Scan for the cell matching the given text and deliver its (x, y) coordinate at center. 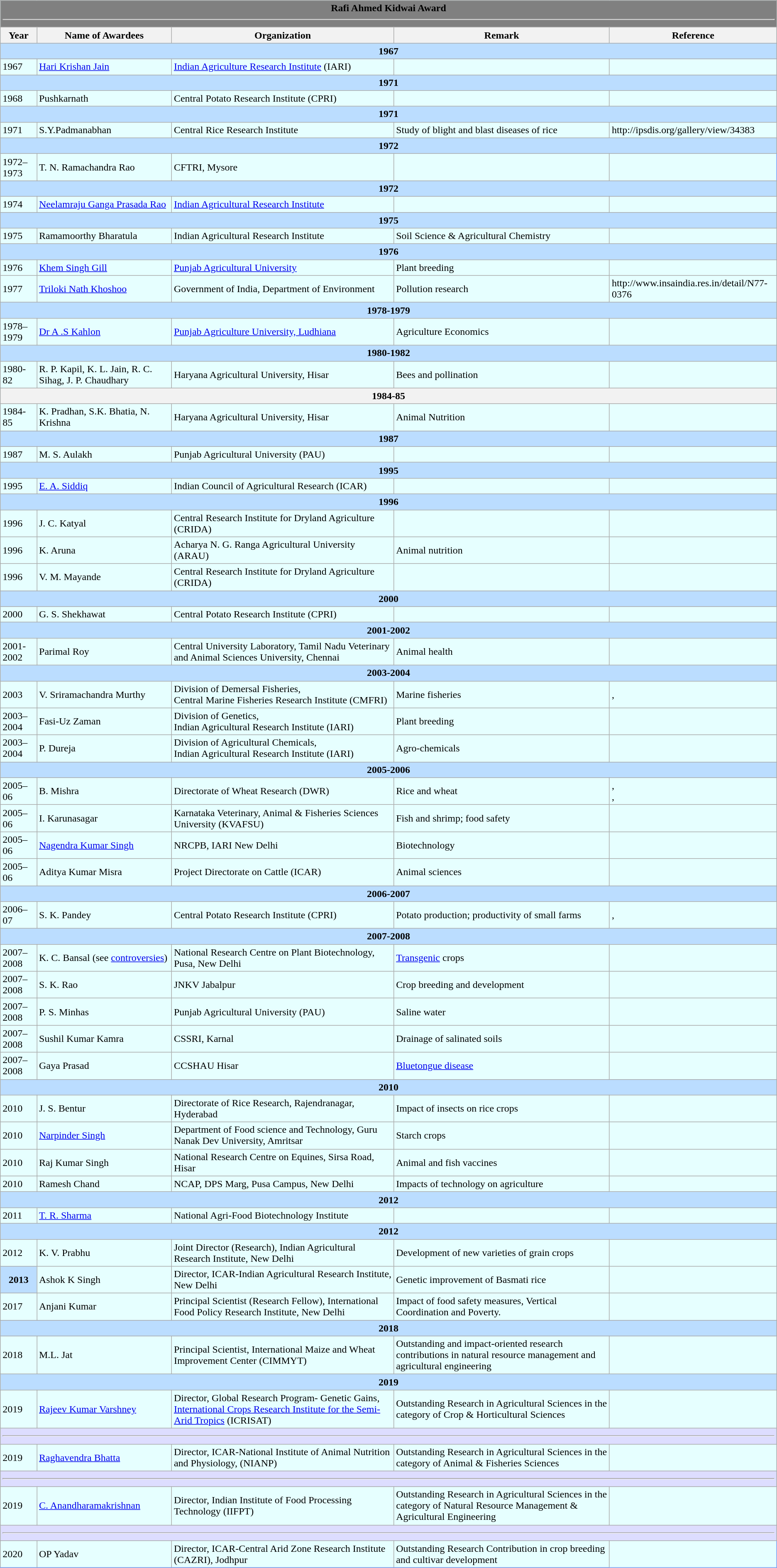
http://www.insaindia.res.in/detail/N77-0376 (693, 289)
Director, ICAR-National Institute of Animal Nutrition and Physiology, (NIANP) (282, 1457)
2013 (19, 1280)
Parimal Roy (104, 651)
Indian Agriculture Research Institute (IARI) (282, 67)
Pollution research (502, 289)
Rice and wheat (502, 791)
Punjab Agricultural University (282, 268)
2005-2006 (388, 770)
Joint Director (Research), Indian Agricultural Research Institute, New Delhi (282, 1252)
V. Sriramachandra Murthy (104, 695)
1978-1979 (388, 310)
Triloki Nath Khoshoo (104, 289)
I. Karunasagar (104, 818)
Animal Nutrition (502, 417)
Agro-chemicals (502, 749)
Ramamoorthy Bharatula (104, 236)
P. Dureja (104, 749)
B. Mishra (104, 791)
K. C. Bansal (see controversies) (104, 958)
Animal and fish vaccines (502, 1163)
V. M. Mayande (104, 578)
2011 (19, 1215)
C. Anandharamakrishnan (104, 1506)
JNKV Jabalpur (282, 985)
2006-2007 (388, 893)
2003 (19, 695)
Outstanding Research in Agricultural Sciences in the category of Animal & Fisheries Sciences (502, 1457)
Impacts of technology on agriculture (502, 1184)
Study of blight and blast diseases of rice (502, 130)
Department of Food science and Technology, Guru Nanak Dev University, Amritsar (282, 1135)
Division of Genetics,Indian Agricultural Research Institute (IARI) (282, 721)
Transgenic crops (502, 958)
Director, Indian Institute of Food Processing Technology (IIFPT) (282, 1506)
K. Pradhan, S.K. Bhatia, N. Krishna (104, 417)
Fish and shrimp; food safety (502, 818)
Division of Demersal Fisheries,Central Marine Fisheries Research Institute (CMFRI) (282, 695)
Bees and pollination (502, 374)
T. N. Ramachandra Rao (104, 167)
Anjani Kumar (104, 1307)
Dr A .S Kahlon (104, 332)
1980-1982 (388, 353)
National Research Centre on Equines, Sirsa Road, Hisar (282, 1163)
Organization (282, 35)
Biotechnology (502, 845)
Reference (693, 35)
Soil Science & Agricultural Chemistry (502, 236)
2006–07 (19, 915)
Division of Agricultural Chemicals,Indian Agricultural Research Institute (IARI) (282, 749)
CCSHAU Hisar (282, 1066)
Outstanding and impact-oriented research contributions in natural resource management and agricultural engineering (502, 1355)
,, (693, 791)
Animal health (502, 651)
Directorate of Wheat Research (DWR) (282, 791)
Karnataka Veterinary, Animal & Fisheries Sciences University (KVAFSU) (282, 818)
Fasi-Uz Zaman (104, 721)
Government of India, Department of Environment (282, 289)
Development of new varieties of grain crops (502, 1252)
1978–1979 (19, 332)
T. R. Sharma (104, 1215)
Outstanding Research in Agricultural Sciences in the category of Crop & Horticultural Sciences (502, 1409)
Central University Laboratory, Tamil Nadu Veterinary and Animal Sciences University, Chennai (282, 651)
K. V. Prabhu (104, 1252)
Sushil Kumar Kamra (104, 1039)
Animal sciences (502, 872)
Impact of food safety measures, Vertical Coordination and Poverty. (502, 1307)
Year (19, 35)
Starch crops (502, 1135)
Indian Council of Agricultural Research (ICAR) (282, 486)
Gaya Prasad (104, 1066)
Bluetongue disease (502, 1066)
Khem Singh Gill (104, 268)
National Agri-Food Biotechnology Institute (282, 1215)
J. S. Bentur (104, 1109)
K. Aruna (104, 550)
Principal Scientist, International Maize and Wheat Improvement Center (CIMMYT) (282, 1355)
2017 (19, 1307)
Rafi Ahmed Kidwai Award (388, 14)
2003-2004 (388, 673)
Genetic improvement of Basmati rice (502, 1280)
Animal nutrition (502, 550)
Central Rice Research Institute (282, 130)
Raj Kumar Singh (104, 1163)
Remark (502, 35)
Outstanding Research in Agricultural Sciences in the category of Natural Resource Management & Agricultural Engineering (502, 1506)
S. K. Pandey (104, 915)
1980-82 (19, 374)
http://ipsdis.org/gallery/view/34383 (693, 130)
1968 (19, 98)
Saline water (502, 1012)
National Research Centre on Plant Biotechnology, Pusa, New Delhi (282, 958)
S. K. Rao (104, 985)
1977 (19, 289)
Director, ICAR-Indian Agricultural Research Institute, New Delhi (282, 1280)
2007-2008 (388, 936)
G. S. Shekhawat (104, 615)
Hari Krishan Jain (104, 67)
Acharya N. G. Ranga Agricultural University (ARAU) (282, 550)
Marine fisheries (502, 695)
Aditya Kumar Misra (104, 872)
Ashok K Singh (104, 1280)
Ramesh Chand (104, 1184)
Project Directorate on Cattle (ICAR) (282, 872)
Agriculture Economics (502, 332)
Crop breeding and development (502, 985)
NCAP, DPS Marg, Pusa Campus, New Delhi (282, 1184)
1972–1973 (19, 167)
E. A. Siddiq (104, 486)
Outstanding Research Contribution in crop breeding and cultivar development (502, 1554)
M.L. Jat (104, 1355)
Nagendra Kumar Singh (104, 845)
Drainage of salinated soils (502, 1039)
Pushkarnath (104, 98)
CFTRI, Mysore (282, 167)
Name of Awardees (104, 35)
Director, Global Research Program- Genetic Gains, International Crops Research Institute for the Semi-Arid Tropics (ICRISAT) (282, 1409)
Rajeev Kumar Varshney (104, 1409)
R. P. Kapil, K. L. Jain, R. C. Sihag, J. P. Chaudhary (104, 374)
Impact of insects on rice crops (502, 1109)
Punjab Agriculture University, Ludhiana (282, 332)
CSSRI, Karnal (282, 1039)
1974 (19, 204)
Directorate of Rice Research, Rajendranagar, Hyderabad (282, 1109)
M. S. Aulakh (104, 454)
S.Y.Padmanabhan (104, 130)
Narpinder Singh (104, 1135)
P. S. Minhas (104, 1012)
Neelamraju Ganga Prasada Rao (104, 204)
NRCPB, IARI New Delhi (282, 845)
Raghavendra Bhatta (104, 1457)
Principal Scientist (Research Fellow), International Food Policy Research Institute, New Delhi (282, 1307)
2020 (19, 1554)
J. C. Katyal (104, 523)
Director, ICAR-Central Arid Zone Research Institute (CAZRI), Jodhpur (282, 1554)
Potato production; productivity of small farms (502, 915)
OP Yadav (104, 1554)
